Identify which cell holds the provided text, then report its [x, y] central coordinate. 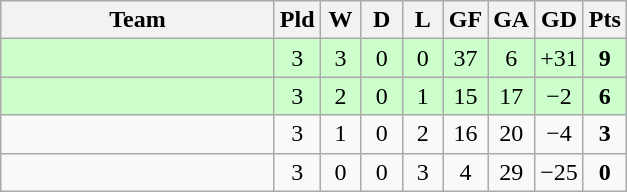
−2 [560, 96]
Pld [297, 20]
4 [465, 172]
+31 [560, 58]
−25 [560, 172]
L [422, 20]
15 [465, 96]
17 [512, 96]
9 [604, 58]
Team [138, 20]
GD [560, 20]
29 [512, 172]
16 [465, 134]
GA [512, 20]
−4 [560, 134]
20 [512, 134]
D [382, 20]
GF [465, 20]
Pts [604, 20]
W [340, 20]
37 [465, 58]
